Identify which cell holds the provided text, then report its [X, Y] central coordinate. 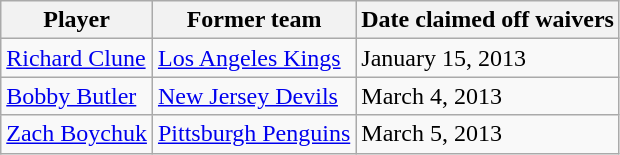
Pittsburgh Penguins [254, 134]
Former team [254, 20]
Bobby Butler [77, 96]
March 5, 2013 [488, 134]
New Jersey Devils [254, 96]
Los Angeles Kings [254, 58]
Richard Clune [77, 58]
Date claimed off waivers [488, 20]
January 15, 2013 [488, 58]
March 4, 2013 [488, 96]
Zach Boychuk [77, 134]
Player [77, 20]
